Detect which cell encompasses the target text, then output its (x, y) center coordinate. 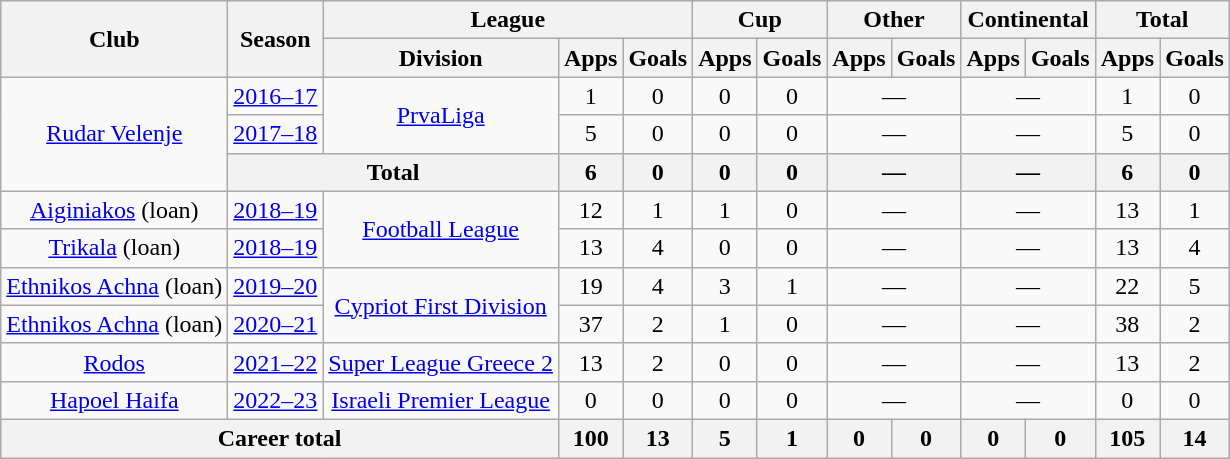
Club (114, 39)
Aiginiakos (loan) (114, 210)
Israeli Premier League (441, 400)
PrvaLiga (441, 115)
League (508, 20)
100 (590, 438)
105 (1127, 438)
Continental (1028, 20)
Hapoel Haifa (114, 400)
Cup (760, 20)
22 (1127, 286)
3 (725, 286)
Other (894, 20)
Division (441, 58)
Rodos (114, 362)
Career total (280, 438)
Super League Greece 2 (441, 362)
2020–21 (276, 324)
2019–20 (276, 286)
Trikala (loan) (114, 248)
Cypriot First Division (441, 305)
2021–22 (276, 362)
12 (590, 210)
37 (590, 324)
2022–23 (276, 400)
14 (1195, 438)
Football League (441, 229)
38 (1127, 324)
Rudar Velenje (114, 134)
Season (276, 39)
19 (590, 286)
2016–17 (276, 96)
2017–18 (276, 134)
